Search for the cell housing the specified text and yield its (X, Y) center coordinate. 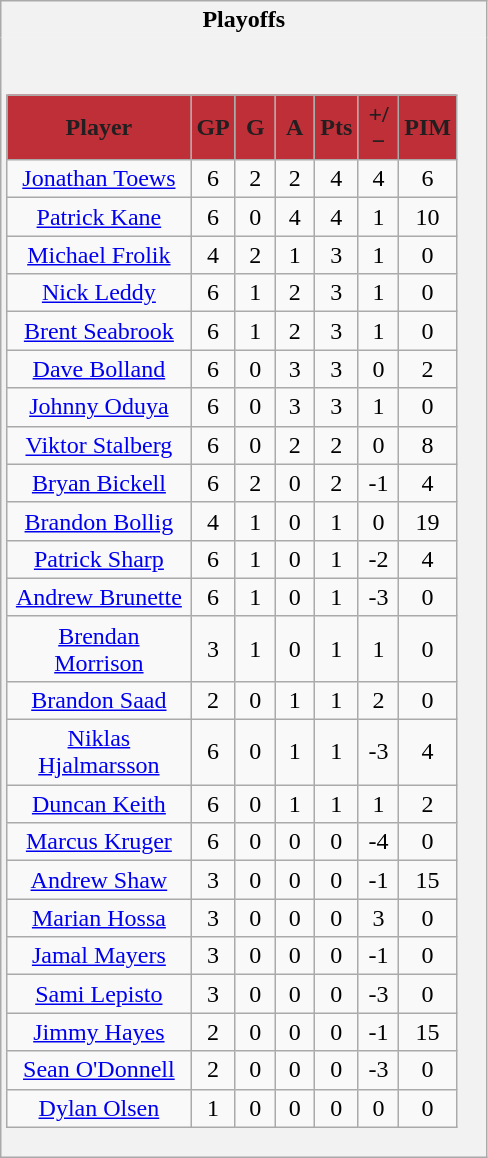
Marcus Kruger (99, 842)
Bryan Bickell (99, 483)
Johnny Oduya (99, 407)
Patrick Sharp (99, 559)
Patrick Kane (99, 217)
Brent Seabrook (99, 331)
Brendan Morrison (99, 648)
Michael Frolik (99, 255)
Player (99, 128)
Dylan Olsen (99, 1108)
Sami Lepisto (99, 994)
Andrew Brunette (99, 597)
-4 (378, 842)
Jimmy Hayes (99, 1032)
Brandon Bollig (99, 521)
PIM (428, 128)
Andrew Shaw (99, 880)
8 (428, 445)
19 (428, 521)
Dave Bolland (99, 369)
Pts (336, 128)
Brandon Saad (99, 700)
Nick Leddy (99, 293)
G (255, 128)
Duncan Keith (99, 804)
Playoffs (244, 20)
+/− (378, 128)
Jonathan Toews (99, 179)
Sean O'Donnell (99, 1070)
Niklas Hjalmarsson (99, 752)
Marian Hossa (99, 918)
Viktor Stalberg (99, 445)
A (294, 128)
GP (214, 128)
10 (428, 217)
Jamal Mayers (99, 956)
-2 (378, 559)
